Search for the cell housing the specified text and yield its [X, Y] center coordinate. 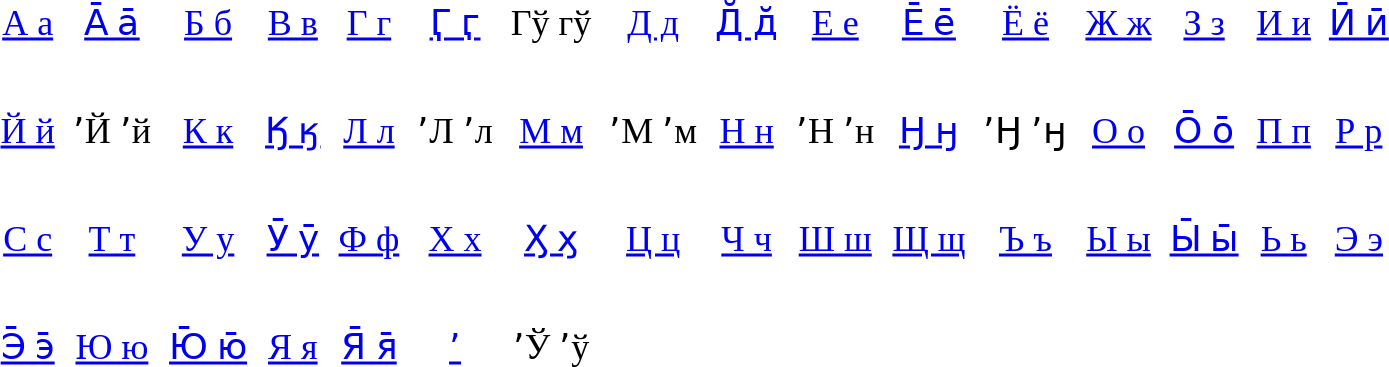
Ч ч [747, 238]
Х х [455, 238]
У у [208, 238]
Щ щ [929, 238]
Ӄ ӄ [293, 130]
Ӯ ӯ [293, 238]
ʼМ ʼм [654, 130]
Ӈ ӈ [929, 130]
Л л [369, 130]
ʼЛ ʼл [455, 130]
Ы̄ ы̄ [1204, 238]
П п [1284, 130]
О о [1118, 130]
ʼӇ ʼӈ [1026, 130]
Ы ы [1118, 238]
О̄ о̄ [1204, 130]
Т т [112, 238]
К к [208, 130]
Ш ш [836, 238]
Н н [747, 130]
Ӽ ӽ [551, 238]
Ф ф [369, 238]
ʼН ʼн [836, 130]
М м [551, 130]
Ъ ъ [1026, 238]
Ц ц [654, 238]
Ь ь [1284, 238]
ʼЙ ʼй [112, 130]
